Capture the cell that displays the provided text and extract its [x, y] central coordinate. 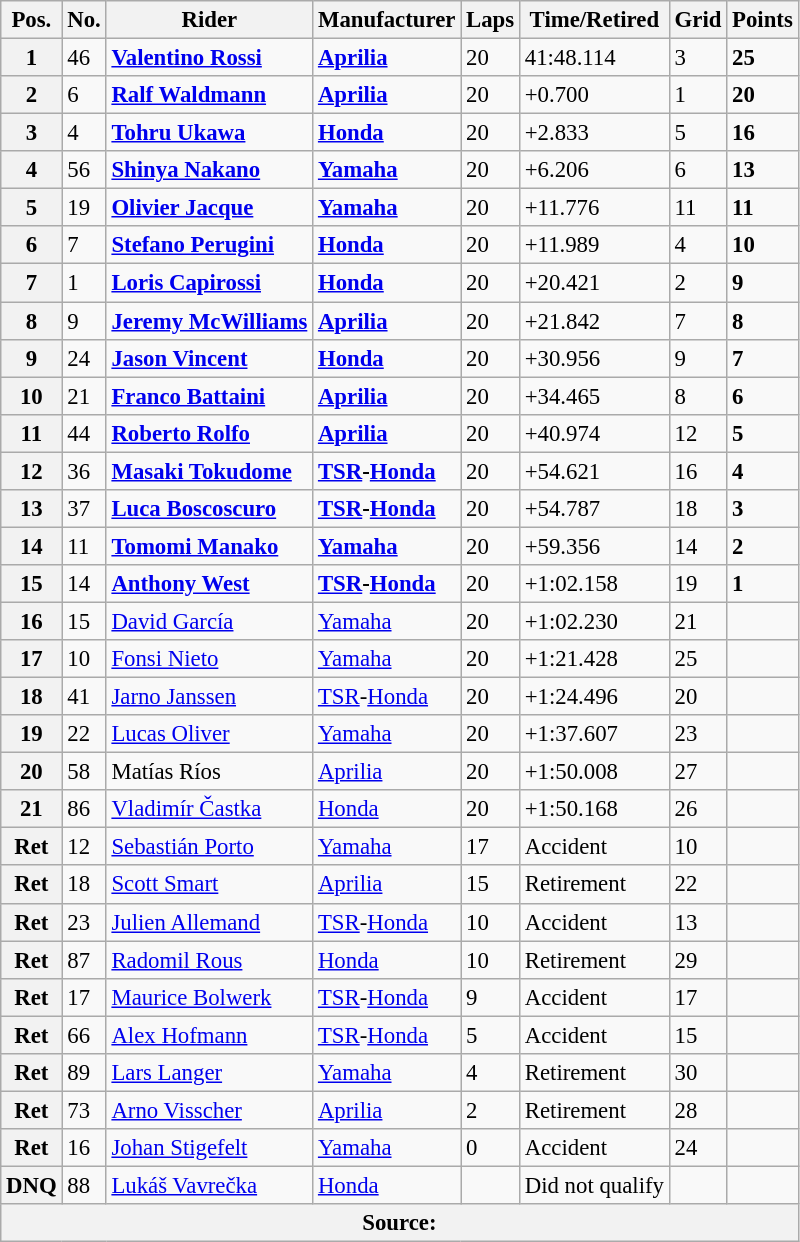
Fonsi Nieto [210, 659]
+1:50.008 [594, 772]
Did not qualify [594, 1185]
Valentino Rossi [210, 58]
Tomomi Manako [210, 546]
Vladimír Častka [210, 809]
+59.356 [594, 546]
87 [84, 960]
89 [84, 1073]
41:48.114 [594, 58]
Stefano Perugini [210, 245]
Alex Hofmann [210, 1035]
+1:21.428 [594, 659]
David García [210, 621]
Radomil Rous [210, 960]
Points [762, 20]
DNQ [32, 1185]
29 [698, 960]
+54.621 [594, 471]
Rider [210, 20]
+1:50.168 [594, 809]
Pos. [32, 20]
37 [84, 509]
Tohru Ukawa [210, 133]
+6.206 [594, 170]
46 [84, 58]
Jarno Janssen [210, 697]
44 [84, 433]
56 [84, 170]
Luca Boscoscuro [210, 509]
Shinya Nakano [210, 170]
Loris Capirossi [210, 283]
+11.776 [594, 208]
Maurice Bolwerk [210, 997]
86 [84, 809]
+34.465 [594, 396]
Anthony West [210, 584]
Arno Visscher [210, 1110]
Roberto Rolfo [210, 433]
Ralf Waldmann [210, 95]
0 [490, 1148]
+0.700 [594, 95]
Source: [400, 1223]
Grid [698, 20]
26 [698, 809]
27 [698, 772]
Manufacturer [387, 20]
+1:02.158 [594, 584]
36 [84, 471]
Lars Langer [210, 1073]
73 [84, 1110]
28 [698, 1110]
+54.787 [594, 509]
Sebastián Porto [210, 847]
+30.956 [594, 358]
+11.989 [594, 245]
Julien Allemand [210, 922]
Jason Vincent [210, 358]
30 [698, 1073]
+1:37.607 [594, 734]
Scott Smart [210, 885]
+21.842 [594, 321]
Lukáš Vavrečka [210, 1185]
+40.974 [594, 433]
Franco Battaini [210, 396]
Johan Stigefelt [210, 1148]
88 [84, 1185]
58 [84, 772]
+2.833 [594, 133]
66 [84, 1035]
Jeremy McWilliams [210, 321]
+1:02.230 [594, 621]
Olivier Jacque [210, 208]
41 [84, 697]
Masaki Tokudome [210, 471]
+20.421 [594, 283]
Lucas Oliver [210, 734]
Time/Retired [594, 20]
+1:24.496 [594, 697]
Laps [490, 20]
Matías Ríos [210, 772]
No. [84, 20]
